Scan for the cell matching the given text and deliver its (X, Y) coordinate at center. 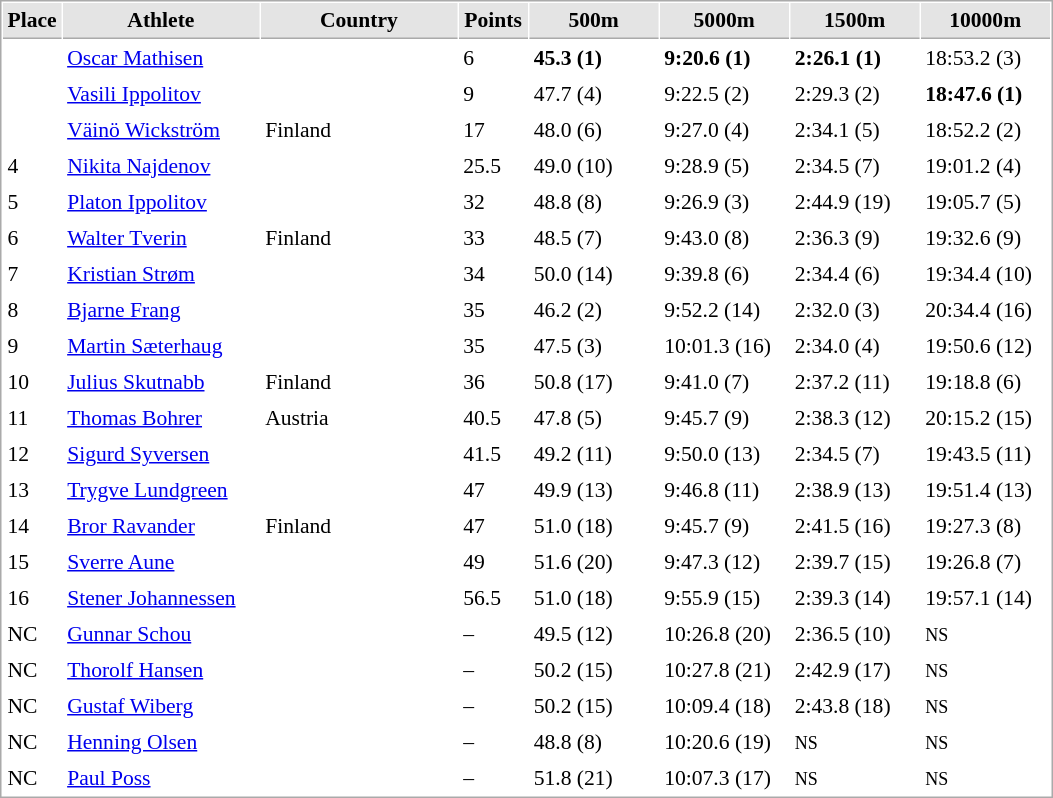
5000m (724, 21)
19:34.4 (10) (986, 273)
7 (32, 273)
Gunnar Schou (161, 633)
47.5 (3) (594, 345)
50.8 (17) (594, 381)
2:44.9 (19) (854, 201)
Thorolf Hansen (161, 669)
40.5 (494, 417)
9:26.9 (3) (724, 201)
8 (32, 309)
10:26.8 (20) (724, 633)
10:07.3 (17) (724, 777)
9:20.6 (1) (724, 57)
25.5 (494, 165)
9:41.0 (7) (724, 381)
48.5 (7) (594, 237)
45.3 (1) (594, 57)
18:52.2 (2) (986, 129)
9:22.5 (2) (724, 93)
2:36.3 (9) (854, 237)
15 (32, 561)
2:29.3 (2) (854, 93)
2:32.0 (3) (854, 309)
Stener Johannessen (161, 597)
Oscar Mathisen (161, 57)
10 (32, 381)
9:52.2 (14) (724, 309)
Vasili Ippolitov (161, 93)
Points (494, 21)
Martin Sæterhaug (161, 345)
2:34.1 (5) (854, 129)
9:39.8 (6) (724, 273)
34 (494, 273)
14 (32, 525)
Paul Poss (161, 777)
9:50.0 (13) (724, 453)
49.9 (13) (594, 489)
2:39.7 (15) (854, 561)
Bror Ravander (161, 525)
13 (32, 489)
Sigurd Syversen (161, 453)
33 (494, 237)
12 (32, 453)
19:57.1 (14) (986, 597)
48.0 (6) (594, 129)
2:36.5 (10) (854, 633)
9:28.9 (5) (724, 165)
Trygve Lundgreen (161, 489)
10:01.3 (16) (724, 345)
2:34.4 (6) (854, 273)
49.5 (12) (594, 633)
1500m (854, 21)
Thomas Bohrer (161, 417)
2:34.0 (4) (854, 345)
56.5 (494, 597)
9:47.3 (12) (724, 561)
19:18.8 (6) (986, 381)
4 (32, 165)
2:43.8 (18) (854, 705)
51.6 (20) (594, 561)
47.7 (4) (594, 93)
49.0 (10) (594, 165)
Henning Olsen (161, 741)
20:34.4 (16) (986, 309)
2:42.9 (17) (854, 669)
Country (359, 21)
10:09.4 (18) (724, 705)
32 (494, 201)
19:43.5 (11) (986, 453)
50.0 (14) (594, 273)
51.8 (21) (594, 777)
41.5 (494, 453)
9:43.0 (8) (724, 237)
Bjarne Frang (161, 309)
Väinö Wickström (161, 129)
Nikita Najdenov (161, 165)
2:38.3 (12) (854, 417)
9:55.9 (15) (724, 597)
19:05.7 (5) (986, 201)
10:27.8 (21) (724, 669)
2:38.9 (13) (854, 489)
500m (594, 21)
10000m (986, 21)
36 (494, 381)
11 (32, 417)
Gustaf Wiberg (161, 705)
19:51.4 (13) (986, 489)
49 (494, 561)
Platon Ippolitov (161, 201)
2:41.5 (16) (854, 525)
47.8 (5) (594, 417)
18:53.2 (3) (986, 57)
2:39.3 (14) (854, 597)
49.2 (11) (594, 453)
Austria (359, 417)
Sverre Aune (161, 561)
Kristian Strøm (161, 273)
19:50.6 (12) (986, 345)
Place (32, 21)
10:20.6 (19) (724, 741)
20:15.2 (15) (986, 417)
19:32.6 (9) (986, 237)
9:46.8 (11) (724, 489)
Athlete (161, 21)
5 (32, 201)
19:26.8 (7) (986, 561)
9:27.0 (4) (724, 129)
46.2 (2) (594, 309)
19:01.2 (4) (986, 165)
17 (494, 129)
Walter Tverin (161, 237)
2:26.1 (1) (854, 57)
19:27.3 (8) (986, 525)
18:47.6 (1) (986, 93)
16 (32, 597)
Julius Skutnabb (161, 381)
2:37.2 (11) (854, 381)
